Locate the cell with the specified text and output its (X, Y) center coordinate. 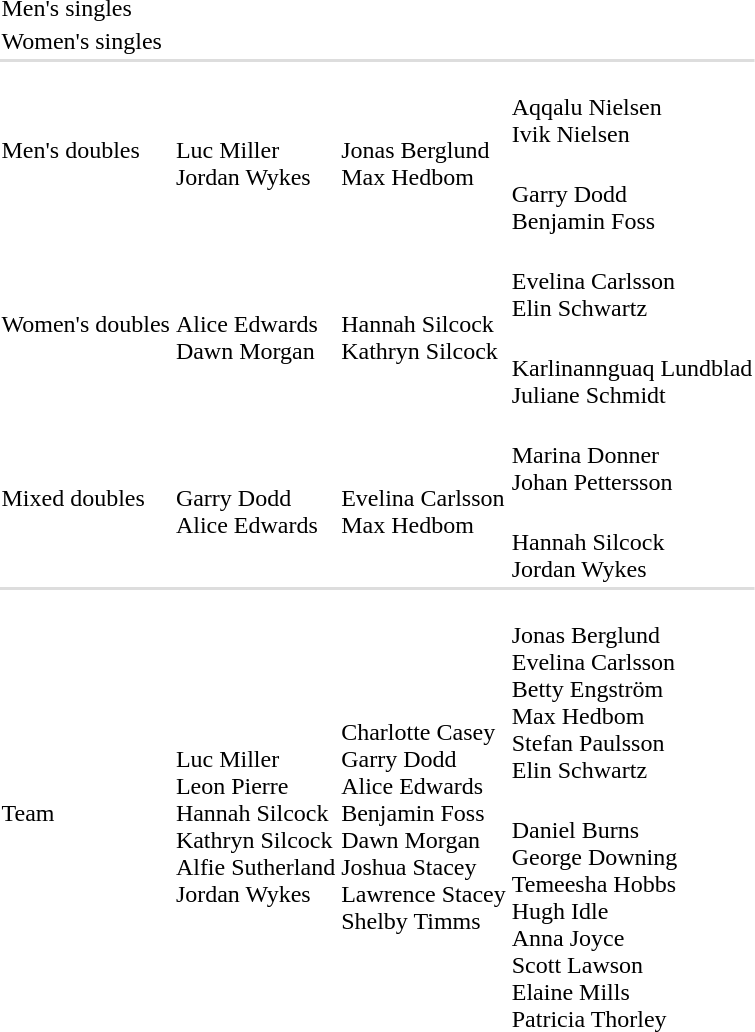
Hannah Silcock Kathryn Silcock (424, 324)
Marina Donner Johan Pettersson (632, 455)
Jonas Berglund Max Hedbom (424, 150)
Hannah Silcock Jordan Wykes (632, 542)
Women's doubles (86, 324)
Women's singles (86, 41)
Garry Dodd Alice Edwards (255, 498)
Evelina Carlsson Elin Schwartz (632, 281)
Aqqalu Nielsen Ivik Nielsen (632, 107)
Men's doubles (86, 150)
Alice Edwards Dawn Morgan (255, 324)
Evelina Carlsson Max Hedbom (424, 498)
Karlinannguaq Lundblad Juliane Schmidt (632, 368)
Luc Miller Jordan Wykes (255, 150)
Jonas Berglund Evelina Carlsson Betty Engström Max Hedbom Stefan Paulsson Elin Schwartz (632, 689)
Garry Dodd Benjamin Foss (632, 194)
Mixed doubles (86, 498)
